Search for the cell housing the specified text and yield its [X, Y] center coordinate. 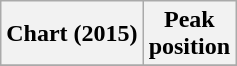
Peakposition [189, 34]
Chart (2015) [72, 34]
